Provide the (X, Y) coordinate of the cell's center where the given text is located.  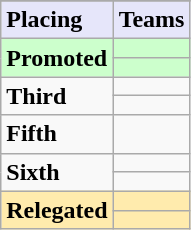
Relegated (57, 210)
Teams (152, 20)
Third (57, 96)
Promoted (57, 58)
Placing (57, 20)
Sixth (57, 172)
Fifth (57, 134)
